Identify which cell holds the provided text, then report its (X, Y) central coordinate. 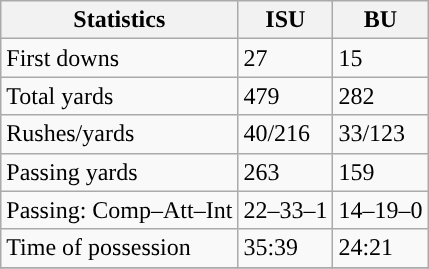
263 (286, 172)
282 (380, 96)
22–33–1 (286, 210)
ISU (286, 20)
159 (380, 172)
33/123 (380, 134)
35:39 (286, 248)
40/216 (286, 134)
27 (286, 58)
14–19–0 (380, 210)
Passing: Comp–Att–Int (120, 210)
Passing yards (120, 172)
First downs (120, 58)
Rushes/yards (120, 134)
15 (380, 58)
24:21 (380, 248)
Total yards (120, 96)
Statistics (120, 20)
Time of possession (120, 248)
479 (286, 96)
BU (380, 20)
